Provide the [X, Y] coordinate of the cell's center where the given text is located.  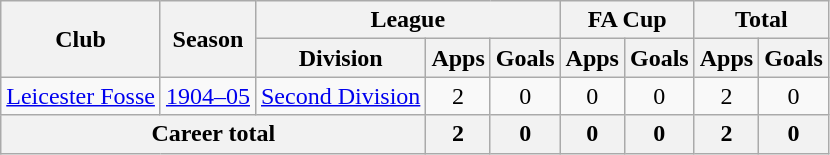
Career total [214, 134]
Second Division [340, 96]
Leicester Fosse [81, 96]
League [408, 20]
Division [340, 58]
Total [761, 20]
FA Cup [627, 20]
1904–05 [208, 96]
Season [208, 39]
Club [81, 39]
